Detect which cell encompasses the target text, then output its (X, Y) center coordinate. 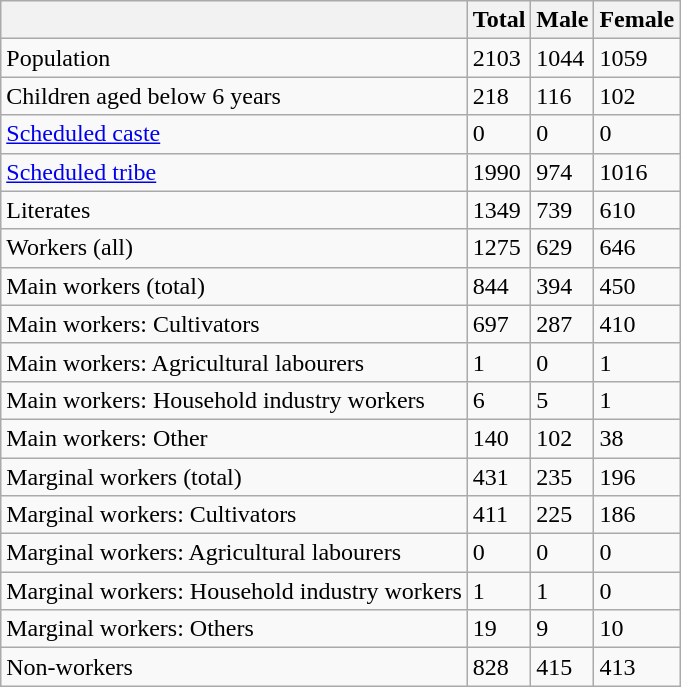
10 (637, 629)
2103 (499, 58)
Main workers: Agricultural labourers (234, 362)
Main workers: Cultivators (234, 324)
6 (499, 400)
1044 (562, 58)
Workers (all) (234, 248)
Literates (234, 210)
394 (562, 286)
1349 (499, 210)
140 (499, 438)
974 (562, 172)
38 (637, 438)
Main workers (total) (234, 286)
Main workers: Household industry workers (234, 400)
Female (637, 20)
186 (637, 515)
19 (499, 629)
Marginal workers (total) (234, 477)
739 (562, 210)
116 (562, 96)
5 (562, 400)
828 (499, 667)
629 (562, 248)
225 (562, 515)
Marginal workers: Household industry workers (234, 591)
844 (499, 286)
411 (499, 515)
610 (637, 210)
235 (562, 477)
Marginal workers: Agricultural labourers (234, 553)
1016 (637, 172)
Scheduled tribe (234, 172)
Marginal workers: Cultivators (234, 515)
450 (637, 286)
Non-workers (234, 667)
Total (499, 20)
Children aged below 6 years (234, 96)
287 (562, 324)
9 (562, 629)
Main workers: Other (234, 438)
413 (637, 667)
1059 (637, 58)
431 (499, 477)
Marginal workers: Others (234, 629)
218 (499, 96)
410 (637, 324)
Population (234, 58)
697 (499, 324)
1990 (499, 172)
Scheduled caste (234, 134)
415 (562, 667)
Male (562, 20)
646 (637, 248)
196 (637, 477)
1275 (499, 248)
